Extract the (X, Y) coordinate from the center of the cell holding the provided text.  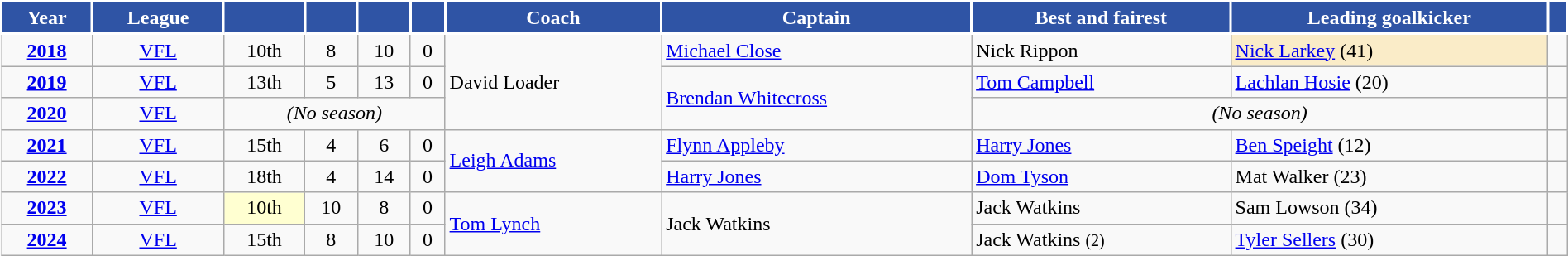
Nick Larkey (41) (1389, 50)
2022 (47, 176)
Tyler Sellers (30) (1389, 239)
2021 (47, 145)
2023 (47, 208)
Leigh Adams (553, 161)
18th (265, 176)
Year (47, 18)
13th (265, 82)
2019 (47, 82)
Dom Tyson (1102, 176)
Michael Close (817, 50)
Flynn Appleby (817, 145)
2020 (47, 114)
Best and fairest (1102, 18)
14 (384, 176)
League (159, 18)
Tom Campbell (1102, 82)
Brendan Whitecross (817, 98)
Lachlan Hosie (20) (1389, 82)
Leading goalkicker (1389, 18)
David Loader (553, 81)
Jack Watkins (2) (1102, 239)
13 (384, 82)
Ben Speight (12) (1389, 145)
Captain (817, 18)
6 (384, 145)
Nick Rippon (1102, 50)
Tom Lynch (553, 224)
Coach (553, 18)
5 (331, 82)
2024 (47, 239)
Mat Walker (23) (1389, 176)
Sam Lowson (34) (1389, 208)
2018 (47, 50)
